Return the (x, y) coordinate for the center point of the cell that contains the specified text.  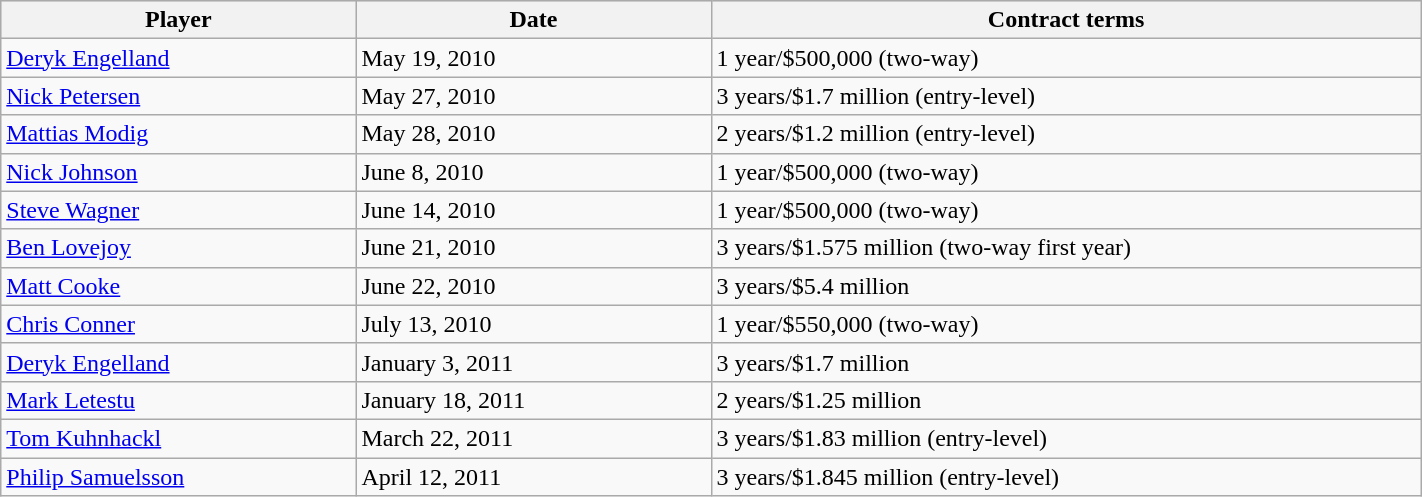
March 22, 2011 (534, 438)
Mark Letestu (178, 400)
June 22, 2010 (534, 286)
June 8, 2010 (534, 172)
Nick Petersen (178, 96)
3 years/$1.7 million (1066, 362)
Philip Samuelsson (178, 477)
3 years/$1.7 million (entry-level) (1066, 96)
June 21, 2010 (534, 248)
January 3, 2011 (534, 362)
May 19, 2010 (534, 58)
Nick Johnson (178, 172)
Chris Conner (178, 324)
June 14, 2010 (534, 210)
Mattias Modig (178, 134)
Steve Wagner (178, 210)
3 years/$1.845 million (entry-level) (1066, 477)
May 28, 2010 (534, 134)
1 year/$550,000 (two-way) (1066, 324)
2 years/$1.2 million (entry-level) (1066, 134)
April 12, 2011 (534, 477)
Date (534, 20)
July 13, 2010 (534, 324)
2 years/$1.25 million (1066, 400)
Ben Lovejoy (178, 248)
3 years/$1.575 million (two-way first year) (1066, 248)
May 27, 2010 (534, 96)
3 years/$1.83 million (entry-level) (1066, 438)
Player (178, 20)
3 years/$5.4 million (1066, 286)
Contract terms (1066, 20)
Matt Cooke (178, 286)
January 18, 2011 (534, 400)
Tom Kuhnhackl (178, 438)
